Locate the cell with the specified text and output its [x, y] center coordinate. 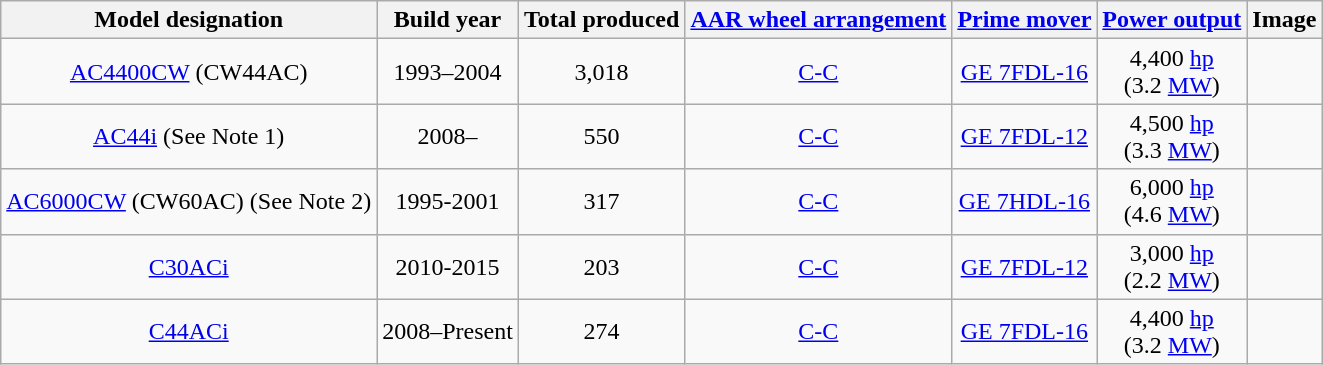
AC44i (See Note 1) [189, 136]
C44ACi [189, 332]
1995-2001 [448, 202]
2010-2015 [448, 266]
Prime mover [1024, 20]
4,500 hp(3.3 MW) [1172, 136]
317 [601, 202]
AC4400CW (CW44AC) [189, 72]
274 [601, 332]
3,000 hp(2.2 MW) [1172, 266]
550 [601, 136]
Image [1284, 20]
C30ACi [189, 266]
2008– [448, 136]
2008–Present [448, 332]
203 [601, 266]
Model designation [189, 20]
6,000 hp(4.6 MW) [1172, 202]
AAR wheel arrangement [818, 20]
GE 7HDL-16 [1024, 202]
Build year [448, 20]
AC6000CW (CW60AC) (See Note 2) [189, 202]
3,018 [601, 72]
Power output [1172, 20]
Total produced [601, 20]
1993–2004 [448, 72]
